Scan for the cell matching the given text and deliver its (x, y) coordinate at center. 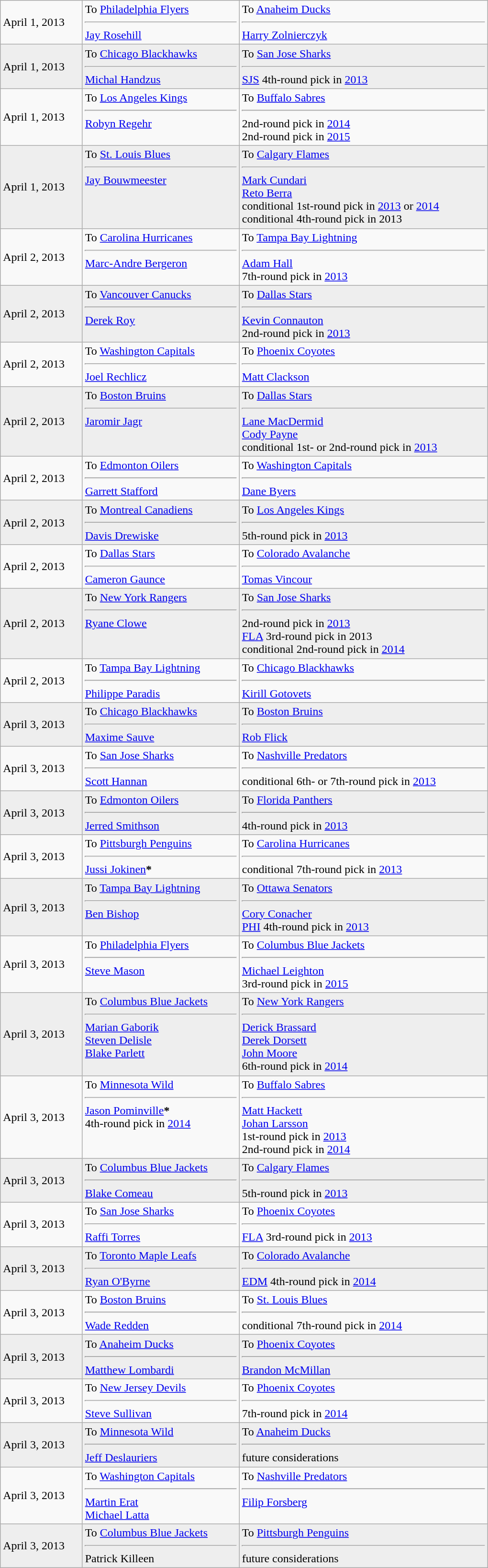
To Dallas StarsCameron Gaunce (161, 566)
To Anaheim DucksHarry Zolnierczyk (364, 22)
To Montreal CanadiensDavis Drewiske (161, 522)
To Buffalo SabresMatt HackettJohan Larsson1st-round pick in 20132nd-round pick in 2014 (364, 1117)
To Chicago BlackhawksMichal Handzus (161, 67)
To San Jose Sharks2nd-round pick in 2013FLA 3rd-round pick in 2013conditional 2nd-round pick in 2014 (364, 623)
To Los Angeles Kings5th-round pick in 2013 (364, 522)
To Columbus Blue JacketsMichael Leighton3rd-round pick in 2015 (364, 964)
To Dallas StarsKevin Connauton2nd-round pick in 2013 (364, 314)
To Phoenix Coyotes7th-round pick in 2014 (364, 1400)
To Tampa Bay LightningAdam Hall7th-round pick in 2013 (364, 257)
To San Jose SharksScott Hannan (161, 769)
To New York RangersRyane Clowe (161, 623)
To Chicago BlackhawksKirill Gotovets (364, 681)
To Vancouver CanucksDerek Roy (161, 314)
To Phoenix CoyotesFLA 3rd-round pick in 2013 (364, 1224)
To Phoenix CoyotesMatt Clackson (364, 364)
To Calgary Flames5th-round pick in 2013 (364, 1180)
To Boston BruinsWade Redden (161, 1312)
To Minnesota WildJason Pominville*4th-round pick in 2014 (161, 1117)
To San Jose SharksRaffi Torres (161, 1224)
To Nashville Predatorsconditional 6th- or 7th-round pick in 2013 (364, 769)
To Washington CapitalsDane Byers (364, 478)
To Tampa Bay LightningPhilippe Paradis (161, 681)
To Nashville PredatorsFilip Forsberg (364, 1495)
To Colorado AvalancheEDM 4th-round pick in 2014 (364, 1268)
To Ottawa SenatorsCory ConacherPHI 4th-round pick in 2013 (364, 907)
To Philadelphia FlyersSteve Mason (161, 964)
To Chicago BlackhawksMaxime Sauve (161, 725)
To Florida Panthers4th-round pick in 2013 (364, 813)
To Carolina HurricanesMarc-Andre Bergeron (161, 257)
To Edmonton OilersGarrett Stafford (161, 478)
To New Jersey DevilsSteve Sullivan (161, 1400)
To Buffalo Sabres2nd-round pick in 20142nd-round pick in 2015 (364, 117)
To St. Louis Bluesconditional 7th-round pick in 2014 (364, 1312)
To Washington CapitalsJoel Rechlicz (161, 364)
To Anaheim DucksMatthew Lombardi (161, 1356)
To New York RangersDerick BrassardDerek DorsettJohn Moore6th-round pick in 2014 (364, 1034)
To Dallas StarsLane MacDermidCody Payneconditional 1st- or 2nd-round pick in 2013 (364, 421)
To Philadelphia FlyersJay Rosehill (161, 22)
To San Jose SharksSJS 4th-round pick in 2013 (364, 67)
To Columbus Blue JacketsPatrick Killeen (161, 1546)
To Pittsburgh Penguinsfuture considerations (364, 1546)
To Los Angeles KingsRobyn Regehr (161, 117)
To St. Louis BluesJay Bouwmeester (161, 187)
To Washington CapitalsMartin EratMichael Latta (161, 1495)
To Colorado AvalancheTomas Vincour (364, 566)
To Minnesota WildJeff Deslauriers (161, 1445)
To Carolina Hurricanesconditional 7th-round pick in 2013 (364, 857)
To Pittsburgh PenguinsJussi Jokinen* (161, 857)
To Calgary FlamesMark CundariReto Berraconditional 1st-round pick in 2013 or 2014conditional 4th-round pick in 2013 (364, 187)
To Boston BruinsRob Flick (364, 725)
To Boston BruinsJaromir Jagr (161, 421)
To Tampa Bay LightningBen Bishop (161, 907)
To Columbus Blue JacketsMarian GaborikSteven DelisleBlake Parlett (161, 1034)
To Anaheim Ducksfuture considerations (364, 1445)
To Phoenix CoyotesBrandon McMillan (364, 1356)
To Edmonton OilersJerred Smithson (161, 813)
To Columbus Blue JacketsBlake Comeau (161, 1180)
To Toronto Maple LeafsRyan O'Byrne (161, 1268)
